From the cell containing the given text, extract its center point as [X, Y] coordinate. 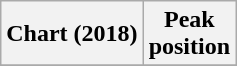
Peak position [189, 34]
Chart (2018) [72, 34]
